Extract the [X, Y] coordinate from the center of the cell holding the provided text.  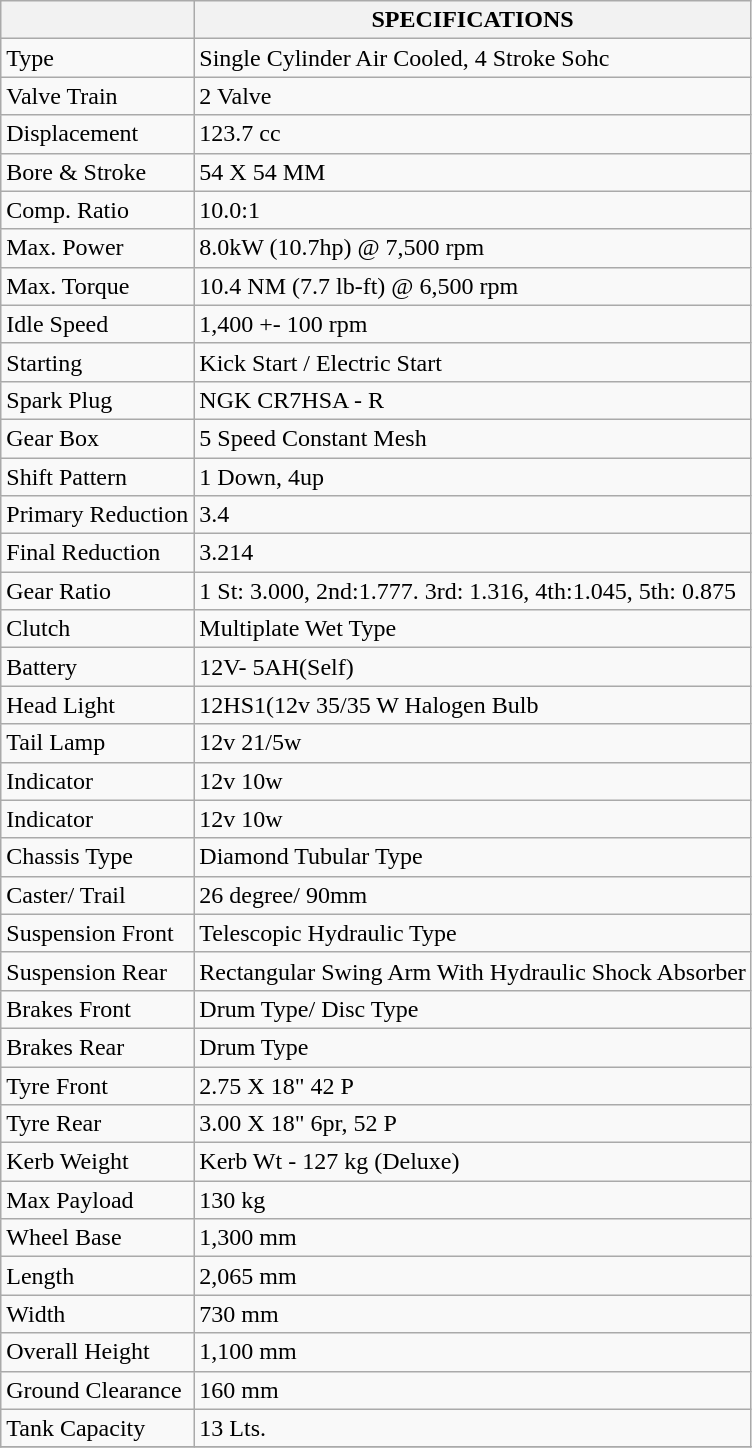
3.214 [473, 553]
Length [98, 1276]
26 degree/ 90mm [473, 895]
Final Reduction [98, 553]
Spark Plug [98, 400]
Max. Torque [98, 286]
Width [98, 1314]
Displacement [98, 134]
Max. Power [98, 248]
Kerb Wt - 127 kg (Deluxe) [473, 1162]
160 mm [473, 1390]
Rectangular Swing Arm With Hydraulic Shock Absorber [473, 971]
Kick Start / Electric Start [473, 362]
1 St: 3.000, 2nd:1.777. 3rd: 1.316, 4th:1.045, 5th: 0.875 [473, 591]
Bore & Stroke [98, 172]
Suspension Front [98, 933]
Idle Speed [98, 324]
2 Valve [473, 96]
Tyre Rear [98, 1124]
SPECIFICATIONS [473, 20]
Tail Lamp [98, 743]
3.4 [473, 515]
Telescopic Hydraulic Type [473, 933]
Head Light [98, 705]
1,300 mm [473, 1238]
Caster/ Trail [98, 895]
Clutch [98, 629]
Primary Reduction [98, 515]
1 Down, 4up [473, 477]
5 Speed Constant Mesh [473, 438]
54 X 54 MM [473, 172]
NGK CR7HSA - R [473, 400]
Brakes Rear [98, 1047]
Tyre Front [98, 1085]
Chassis Type [98, 857]
Comp. Ratio [98, 210]
Gear Box [98, 438]
1,400 +- 100 rpm [473, 324]
Diamond Tubular Type [473, 857]
10.0:1 [473, 210]
1,100 mm [473, 1352]
Kerb Weight [98, 1162]
Battery [98, 667]
Tank Capacity [98, 1428]
Drum Type/ Disc Type [473, 1009]
Ground Clearance [98, 1390]
123.7 cc [473, 134]
Valve Train [98, 96]
Type [98, 58]
730 mm [473, 1314]
8.0kW (10.7hp) @ 7,500 rpm [473, 248]
Multiplate Wet Type [473, 629]
Single Cylinder Air Cooled, 4 Stroke Sohc [473, 58]
12V- 5AH(Self) [473, 667]
Suspension Rear [98, 971]
12v 21/5w [473, 743]
13 Lts. [473, 1428]
2,065 mm [473, 1276]
Overall Height [98, 1352]
Shift Pattern [98, 477]
Wheel Base [98, 1238]
Drum Type [473, 1047]
130 kg [473, 1200]
Starting [98, 362]
12HS1(12v 35/35 W Halogen Bulb [473, 705]
3.00 X 18" 6pr, 52 P [473, 1124]
Gear Ratio [98, 591]
Brakes Front [98, 1009]
2.75 X 18" 42 P [473, 1085]
Max Payload [98, 1200]
10.4 NM (7.7 lb-ft) @ 6,500 rpm [473, 286]
